Capture the cell that displays the provided text and extract its [X, Y] central coordinate. 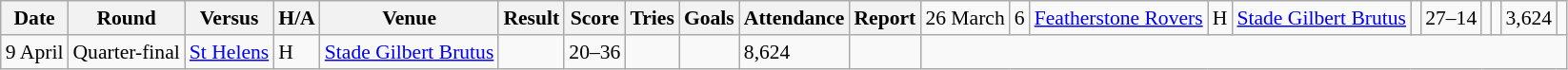
H/A [297, 18]
Round [126, 18]
St Helens [229, 52]
8,624 [794, 52]
Result [532, 18]
Date [34, 18]
20–36 [594, 52]
9 April [34, 52]
6 [1019, 18]
Quarter-final [126, 52]
27–14 [1451, 18]
Score [594, 18]
Featherstone Rovers [1118, 18]
Attendance [794, 18]
26 March [964, 18]
Tries [652, 18]
3,624 [1528, 18]
Report [884, 18]
Versus [229, 18]
Venue [410, 18]
Goals [709, 18]
